Return [x, y] of the center of cell containing provided text 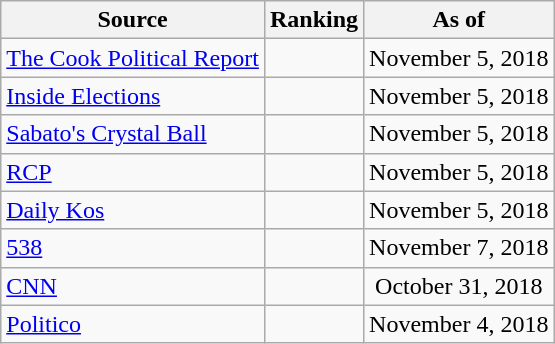
Ranking [314, 20]
Source [133, 20]
November 4, 2018 [459, 324]
As of [459, 20]
Sabato's Crystal Ball [133, 134]
Politico [133, 324]
Inside Elections [133, 96]
538 [133, 248]
October 31, 2018 [459, 286]
Daily Kos [133, 210]
CNN [133, 286]
The Cook Political Report [133, 58]
November 7, 2018 [459, 248]
RCP [133, 172]
